Determine the (x, y) coordinate at the center of the cell enclosing the given text.  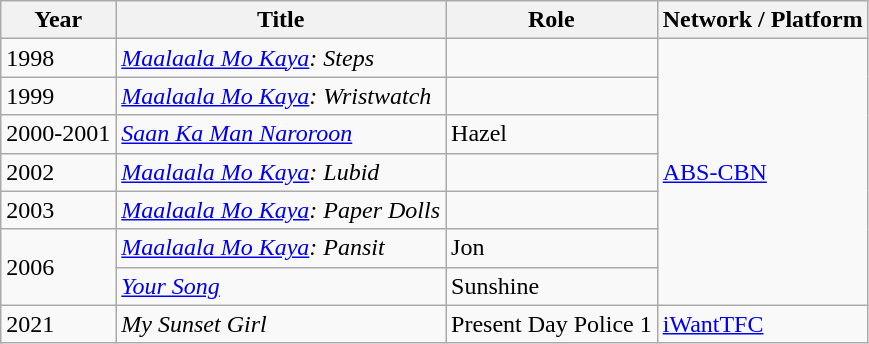
1998 (58, 58)
2002 (58, 172)
Year (58, 20)
iWantTFC (762, 324)
1999 (58, 96)
Sunshine (552, 286)
Present Day Police 1 (552, 324)
Maalaala Mo Kaya: Wristwatch (281, 96)
Title (281, 20)
2000-2001 (58, 134)
Saan Ka Man Naroroon (281, 134)
Hazel (552, 134)
2003 (58, 210)
Maalaala Mo Kaya: Paper Dolls (281, 210)
Maalaala Mo Kaya: Steps (281, 58)
2006 (58, 267)
Network / Platform (762, 20)
Your Song (281, 286)
2021 (58, 324)
ABS-CBN (762, 172)
My Sunset Girl (281, 324)
Maalaala Mo Kaya: Lubid (281, 172)
Maalaala Mo Kaya: Pansit (281, 248)
Role (552, 20)
Jon (552, 248)
